Locate the cell with the specified text and output its (x, y) center coordinate. 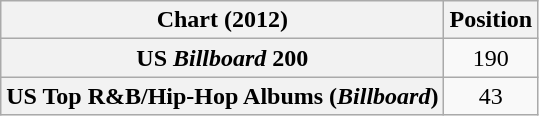
190 (491, 58)
Position (491, 20)
Chart (2012) (222, 20)
US Billboard 200 (222, 58)
43 (491, 96)
US Top R&B/Hip-Hop Albums (Billboard) (222, 96)
